Determine the (x, y) coordinate at the center of the cell enclosing the given text.  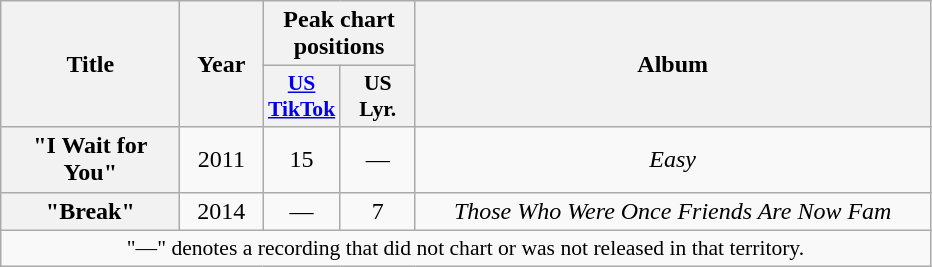
2014 (222, 211)
"—" denotes a recording that did not chart or was not released in that territory. (466, 248)
Those Who Were Once Friends Are Now Fam (672, 211)
7 (378, 211)
"I Wait for You" (90, 160)
Album (672, 64)
Peak chart positions (339, 34)
"Break" (90, 211)
2011 (222, 160)
USTikTok (302, 96)
USLyr. (378, 96)
Easy (672, 160)
15 (302, 160)
Year (222, 64)
Title (90, 64)
